For the text-containing cell, return its midpoint in (x, y) coordinate format. 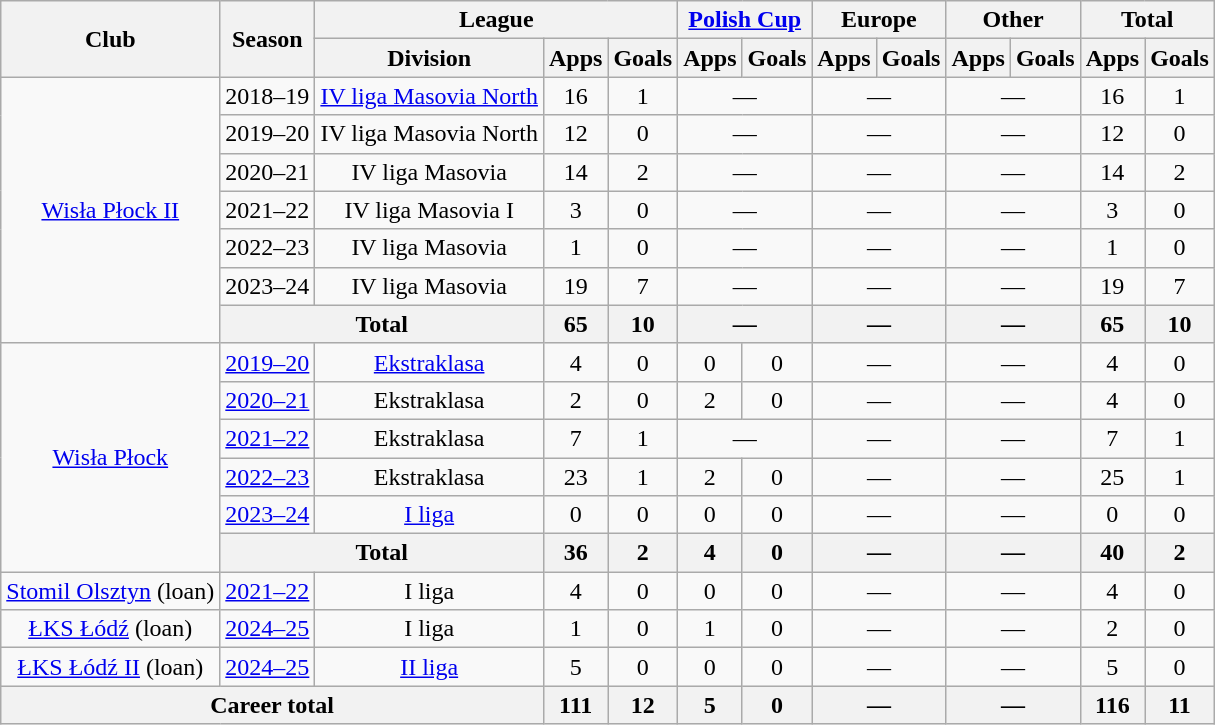
Europe (879, 20)
Wisła Płock (110, 457)
ŁKS Łódź (loan) (110, 629)
Other (1013, 20)
Career total (272, 705)
Season (268, 39)
IV liga Masovia I (430, 210)
40 (1112, 553)
Stomil Olsztyn (loan) (110, 591)
111 (575, 705)
116 (1112, 705)
11 (1180, 705)
ŁKS Łódź II (loan) (110, 667)
Wisła Płock II (110, 210)
2018–19 (268, 96)
23 (575, 477)
League (496, 20)
36 (575, 553)
II liga (430, 667)
25 (1112, 477)
Division (430, 58)
Polish Cup (745, 20)
Club (110, 39)
